Find where the given text appears and provide that cell's center as (X, Y) coordinate. 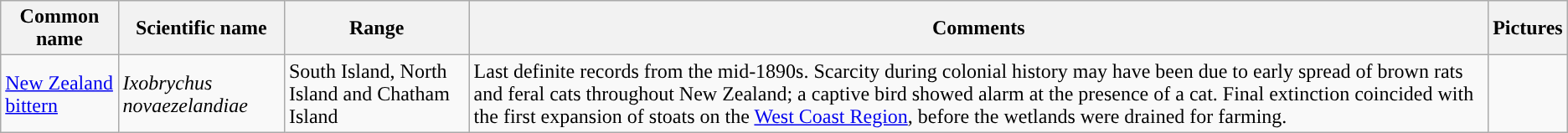
Range (377, 28)
Scientific name (201, 28)
Pictures (1528, 28)
New Zealand bittern (59, 94)
Ixobrychus novaezelandiae (201, 94)
Common name (59, 28)
Comments (978, 28)
South Island, North Island and Chatham Island (377, 94)
